Detect which cell encompasses the target text, then output its (X, Y) center coordinate. 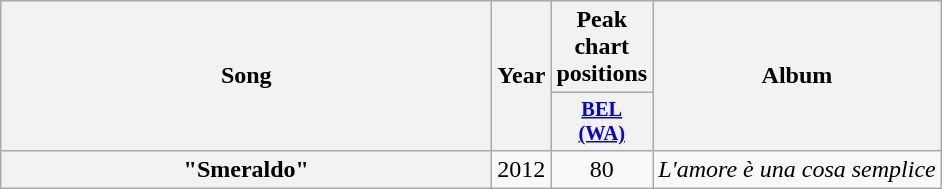
"Smeraldo" (246, 169)
Year (522, 76)
L'amore è una cosa semplice (798, 169)
Album (798, 76)
80 (602, 169)
2012 (522, 169)
BEL(WA) (602, 122)
Song (246, 76)
Peak chart positions (602, 47)
